Determine the [X, Y] coordinate at the center of the cell enclosing the given text.  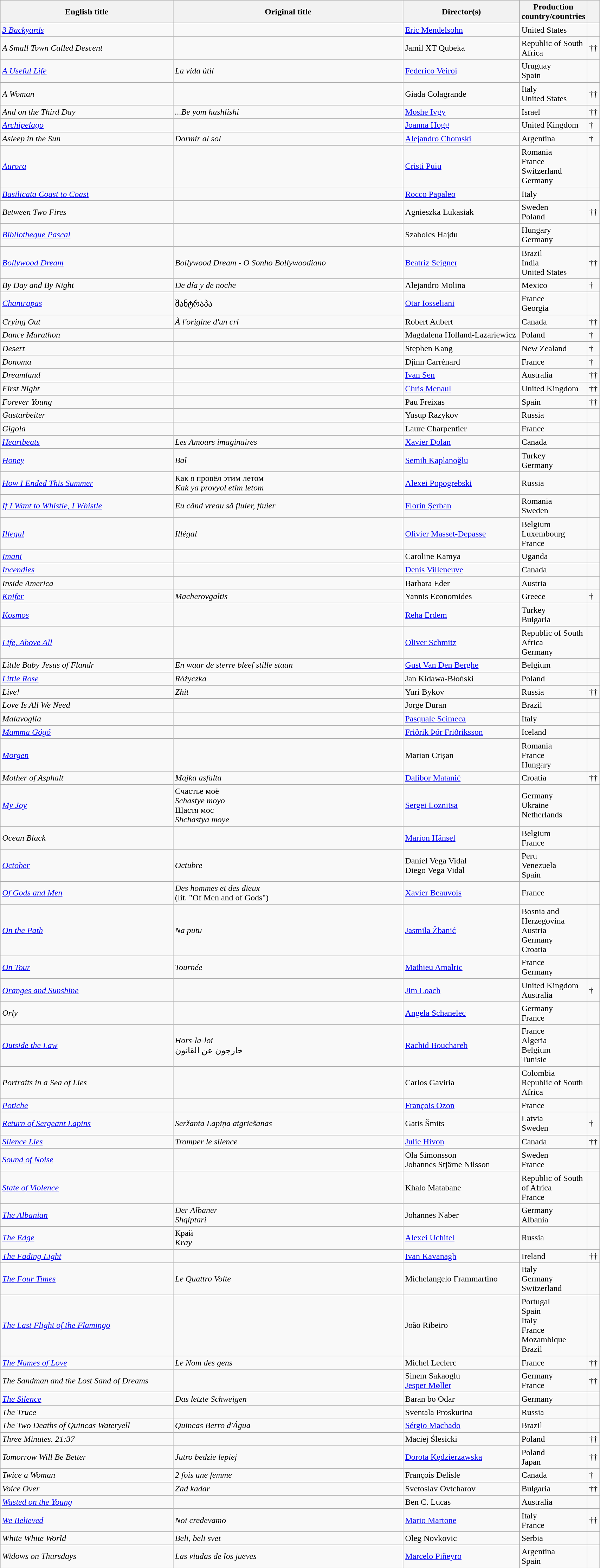
Majka asfalta [288, 778]
შანტრაპა [288, 304]
Chantrapas [87, 304]
Beatriz Seigner [461, 262]
Eu când vreau să fluier, fluier [288, 506]
Voice Over [87, 1489]
How I Ended This Summer [87, 483]
Wasted on the Young [87, 1502]
Ivan Sen [461, 375]
3 Backyards [87, 30]
Croatia [553, 778]
PortugalSpainItalyFranceMozambiqueBrazil [553, 1325]
Как я провёл этим летомKak ya provyol etim letom [288, 483]
The Edge [87, 1238]
De día y de noche [288, 285]
Twice a Woman [87, 1475]
ItalyFrance [553, 1520]
Mario Martone [461, 1520]
Dorota Kędzierzawska [461, 1457]
Sinem SakaogluJesper Møller [461, 1381]
Mathieu Amalric [461, 968]
Director(s) [461, 12]
Barbara Eder [461, 583]
Of Gods and Men [87, 893]
Iceland [553, 732]
Der AlbanerShqiptari [288, 1215]
Rocco Papaleo [461, 194]
ItalyUnited States [553, 94]
Julie Hivon [461, 1142]
Knifer [87, 597]
Serbia [553, 1538]
And on the Third Day [87, 112]
Uganda [553, 557]
La vida útil [288, 71]
Yannis Economides [461, 597]
Germany [553, 1399]
Reha Erdem [461, 615]
United KingdomAustralia [553, 990]
Yuri Bykov [461, 692]
Les Amours imaginaires [288, 442]
Otar Iosseliani [461, 304]
Pasquale Scimeca [461, 719]
English title [87, 12]
François Delisle [461, 1475]
Las viudas de los jueves [288, 1556]
Republic of South AfricaGermany [553, 642]
Bollywood Dream - O Sonho Bollywoodiano [288, 262]
Bibliotheque Pascal [87, 235]
Na putu [288, 930]
Austria [553, 583]
Cristi Puiu [461, 166]
The Fading Light [87, 1256]
SwedenPoland [553, 212]
Gust Van Den Berghe [461, 665]
Greece [553, 597]
Jutro bedzie lepiej [288, 1457]
Beli, beli svet [288, 1538]
Sérgio Machado [461, 1426]
Carlos Gaviria [461, 1082]
Little Baby Jesus of Flandr [87, 665]
ArgentinaSpain [553, 1556]
Giada Colagrande [461, 94]
Joanna Hogg [461, 125]
Laure Charpentier [461, 429]
Honey [87, 460]
Michelangelo Frammartino [461, 1279]
Argentina [553, 139]
BelgiumLuxembourgFrance [553, 534]
The Sandman and the Lost Sand of Dreams [87, 1381]
RomaniaFranceSwitzerlandGermany [553, 166]
Crying Out [87, 322]
Three Minutes. 21:37 [87, 1439]
FranceAlgeriaBelgiumTunisie [553, 1046]
A Woman [87, 94]
Alexei Popogrebski [461, 483]
Caroline Kamya [461, 557]
Tromper le silence [288, 1142]
Jorge Duran [461, 705]
On Tour [87, 968]
Le Nom des gens [288, 1363]
Original title [288, 12]
Agnieszka Lukasiak [461, 212]
LatviaSweden [553, 1124]
Republic of South Africa [553, 48]
Счастье моёSchastye moyoЩастя моєShchastya moye [288, 805]
...Be yom hashlishi [288, 112]
Denis Villeneuve [461, 570]
Life, Above All [87, 642]
New Zealand [553, 348]
UruguaySpain [553, 71]
Mother of Asphalt [87, 778]
Pau Freixas [461, 402]
Johannes Naber [461, 1215]
Dance Marathon [87, 335]
My Joy [87, 805]
Sergei Loznitsa [461, 805]
Florin Șerban [461, 506]
Różyczka [288, 679]
Love Is All We Need [87, 705]
Alejandro Chomski [461, 139]
Heartbeats [87, 442]
The Albanian [87, 1215]
Hors-la-loiخارجون عن القانون [288, 1046]
Seržanta Lapiņa atgriešanās [288, 1124]
Ivan Kavanagh [461, 1256]
We Believed [87, 1520]
RomaniaSweden [553, 506]
On the Path [87, 930]
Gatis Šmits [461, 1124]
Noi credevamo [288, 1520]
By Day and By Night [87, 285]
Svetoslav Ovtcharov [461, 1489]
Kosmos [87, 615]
Ireland [553, 1256]
Inside America [87, 583]
КрайKray [288, 1238]
The Truce [87, 1412]
PeruVenezuelaSpain [553, 866]
GermanyAlbania [553, 1215]
Das letzte Schweigen [288, 1399]
State of Violence [87, 1187]
Spain [553, 402]
Belgium [553, 665]
Little Rose [87, 679]
Chris Menaul [461, 388]
The Silence [87, 1399]
The Two Deaths of Quincas Wateryell [87, 1426]
United States [553, 30]
TurkeyGermany [553, 460]
Aurora [87, 166]
Xavier Beauvois [461, 893]
Mexico [553, 285]
Jamil XT Qubeka [461, 48]
Khalo Matabane [461, 1187]
Bulgaria [553, 1489]
Friðrik Þór Friðriksson [461, 732]
Baran bo Odar [461, 1399]
Asleep in the Sun [87, 139]
The Last Flight of the Flamingo [87, 1325]
Outside the Law [87, 1046]
Tournée [288, 968]
Federico Veiroj [461, 71]
Widows on Thursdays [87, 1556]
Le Quattro Volte [288, 1279]
RomaniaFranceHungary [553, 755]
Angela Schanelec [461, 1013]
HungaryGermany [553, 235]
Alejandro Molina [461, 285]
BrazilIndiaUnited States [553, 262]
Macherovgaltis [288, 597]
SwedenFrance [553, 1159]
Oliver Schmitz [461, 642]
Morgen [87, 755]
Potiche [87, 1105]
Octubre [288, 866]
Dalibor Matanić [461, 778]
The Names of Love [87, 1363]
Ben C. Lucas [461, 1502]
François Ozon [461, 1105]
Israel [553, 112]
À l'origine d'un cri [288, 322]
Imani [87, 557]
Oleg Novkovic [461, 1538]
Bollywood Dream [87, 262]
Portraits in a Sea of Lies [87, 1082]
Michel Leclerc [461, 1363]
Alexei Uchitel [461, 1238]
Gastarbeiter [87, 415]
Daniel Vega VidalDiego Vega Vidal [461, 866]
Semih Kaplanoğlu [461, 460]
Donoma [87, 362]
Xavier Dolan [461, 442]
Zad kadar [288, 1489]
Archipelago [87, 125]
White White World [87, 1538]
2 fois une femme [288, 1475]
Forever Young [87, 402]
Silence Lies [87, 1142]
TurkeyBulgaria [553, 615]
Ocean Black [87, 837]
Ola SimonssonJohannes Stjärne Nilsson [461, 1159]
Sventala Proskurina [461, 1412]
Basilicata Coast to Coast [87, 194]
Olivier Masset-Depasse [461, 534]
Republic of South of AfricaFrance [553, 1187]
Marion Hänsel [461, 837]
Gigola [87, 429]
Desert [87, 348]
BelgiumFrance [553, 837]
Zhit [288, 692]
Jim Loach [461, 990]
En waar de sterre bleef stille staan [288, 665]
Oranges and Sunshine [87, 990]
ItalyGermanySwitzerland [553, 1279]
First Night [87, 388]
A Small Town Called Descent [87, 48]
João Ribeiro [461, 1325]
Bal [288, 460]
Sound of Noise [87, 1159]
Malavoglia [87, 719]
Dreamland [87, 375]
Tomorrow Will Be Better [87, 1457]
Bosnia and HerzegovinaAustriaGermanyCroatia [553, 930]
Illegal [87, 534]
ColombiaRepublic of South Africa [553, 1082]
Dormir al sol [288, 139]
Between Two Fires [87, 212]
FranceGeorgia [553, 304]
Jasmila Žbanić [461, 930]
PolandJapan [553, 1457]
Production country/countries [553, 12]
Quincas Berro d'Água [288, 1426]
The Four Times [87, 1279]
Marian Crișan [461, 755]
Live! [87, 692]
Eric Mendelsohn [461, 30]
Szabolcs Hajdu [461, 235]
Stephen Kang [461, 348]
October [87, 866]
Incendies [87, 570]
FranceGermany [553, 968]
Orly [87, 1013]
Illégal [288, 534]
Return of Sergeant Lapins [87, 1124]
Mamma Gógó [87, 732]
Maciej Ślesicki [461, 1439]
Jan Kidawa-Błoński [461, 679]
Rachid Bouchareb [461, 1046]
If I Want to Whistle, I Whistle [87, 506]
Magdalena Holland-Lazariewicz [461, 335]
A Useful Life [87, 71]
GermanyUkraineNetherlands [553, 805]
Robert Aubert [461, 322]
Djinn Carrénard [461, 362]
Moshe Ivgy [461, 112]
Yusup Razykov [461, 415]
Marcelo Piñeyro [461, 1556]
Des hommes et des dieux(lit. "Of Men and of Gods") [288, 893]
